Search for the cell housing the specified text and yield its (X, Y) center coordinate. 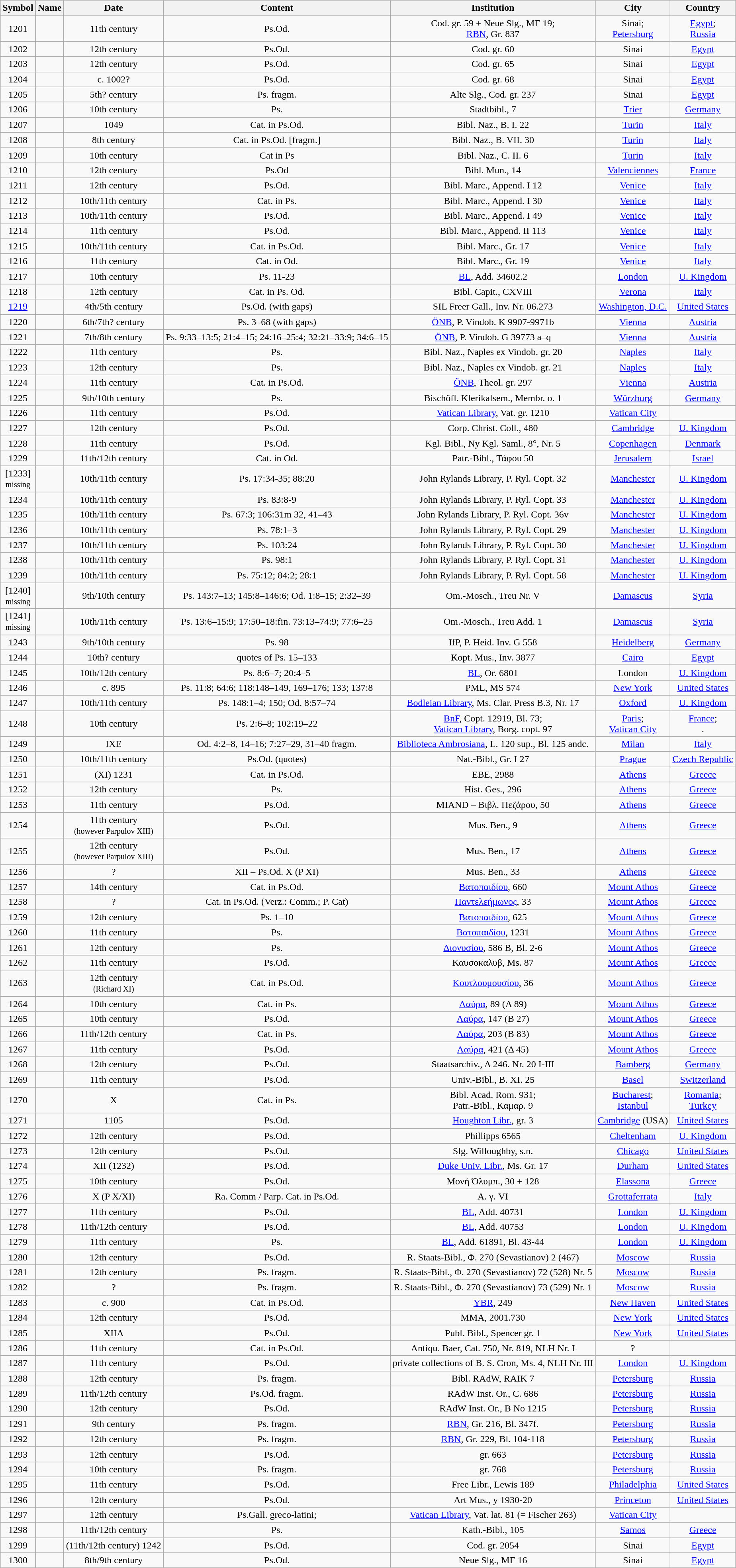
Cod. gr. 65 (493, 64)
Egypt;Russia (703, 29)
1266 (18, 1034)
Milan (633, 744)
Ps. 78:1–3 (277, 530)
12th century(however Parpulov XIII) (114, 851)
Ps. 9:33–13:5; 21:4–15; 24:16–25:4; 32:21–33:9; 34:6–15 (277, 337)
Alte Slg., Cod. gr. 237 (493, 94)
1247 (18, 703)
New Haven (633, 1303)
1224 (18, 382)
1300 (18, 1560)
Παντελεήμωνος, 33 (493, 902)
Heidelberg (633, 642)
1212 (18, 200)
France;. (703, 723)
Λαύρα, 89 (Α 89) (493, 1004)
PML, MS 574 (493, 688)
Phillipps 6565 (493, 1136)
Trier (633, 110)
Date (114, 8)
4th/5th century (114, 307)
RBN, Gr. 229, Bl. 104-118 (493, 1439)
Ps.Od. fragm. (277, 1394)
Bibl. Naz., B. VII. 30 (493, 140)
Ps. 98:1 (277, 560)
1291 (18, 1424)
1259 (18, 917)
Name (49, 8)
1228 (18, 443)
1278 (18, 1227)
BnF, Copt. 12919, Bl. 73;Vatican Library, Borg. copt. 97 (493, 723)
Bibl. Marc., Gr. 19 (493, 261)
Κουτλουμουσίου, 36 (493, 983)
Staatsarchiv., A 246. Nr. 20 I-III (493, 1064)
Bibl. Capit., CXVIII (493, 292)
1264 (18, 1004)
John Rylands Library, P. Ryl. Copt. 58 (493, 575)
Bischöfl. Klerikalsem., Membr. o. 1 (493, 398)
7th/8th century (114, 337)
Вατοπαιδίου, 625 (493, 917)
1294 (18, 1469)
Ps.Od (277, 170)
[1233]missing (18, 479)
Om.-Mosch., Treu Nr. V (493, 596)
1236 (18, 530)
Ps. 148:1–4; 150; Od. 8:57–74 (277, 703)
9th century (114, 1424)
Sinai;Petersburg (633, 29)
Content (277, 8)
1243 (18, 642)
1218 (18, 292)
Καυσοκαλυβ, Ms. 87 (493, 962)
RBN, Gr. 216, Bl. 347f. (493, 1424)
Kgl. Bibl., Ny Kgl. Saml., 8°, Nr. 5 (493, 443)
Bibl. Mun., 14 (493, 170)
John Rylands Library, P. Ryl. Copt. 30 (493, 545)
Cat. in Ps.Od. [fragm.] (277, 140)
1238 (18, 560)
Houghton Libr., gr. 3 (493, 1121)
Вατοπαιδίου, 660 (493, 887)
1284 (18, 1318)
MIAND – Βιβλ. Πεζάρου, 50 (493, 805)
City (633, 8)
Grottaferrata (633, 1196)
Vatican Library, Vat. lat. 81 (= Fischer 263) (493, 1515)
BL, Add. 61891, Bl. 43-44 (493, 1242)
1229 (18, 459)
Cod. gr. 68 (493, 79)
EBE, 2988 (493, 774)
1204 (18, 79)
Institution (493, 8)
1255 (18, 851)
Ps. 83:8-9 (277, 500)
1210 (18, 170)
Bibl. Naz., Naples ex Vindob. gr. 21 (493, 367)
1285 (18, 1333)
Bibl. Naz., B. I. 22 (493, 125)
1287 (18, 1363)
Ps.Od. (with gaps) (277, 307)
[1241]missing (18, 621)
1253 (18, 805)
1271 (18, 1121)
Antiqu. Baer, Cat. 750, Nr. 819, NLH Nr. I (493, 1348)
XIIA (114, 1333)
A. γ. VI (493, 1196)
10th? century (114, 657)
Hist. Ges., 296 (493, 790)
1295 (18, 1484)
Denmark (703, 443)
Free Libr., Lewis 189 (493, 1484)
IXE (114, 744)
1203 (18, 64)
ÖNB, P. Vindob. G 39773 a–q (493, 337)
Duke Univ. Libr., Ms. Gr. 17 (493, 1166)
Symbol (18, 8)
Λαύρα, 147 (Β 27) (493, 1019)
1105 (114, 1121)
Bibl. Naz., Naples ex Vindob. gr. 20 (493, 352)
1299 (18, 1545)
Stadtbibl., 7 (493, 110)
1206 (18, 110)
1211 (18, 185)
11th century(however Parpulov XIII) (114, 825)
1237 (18, 545)
RAdW Inst. Or., B No 1215 (493, 1409)
Cod. gr. 59 + Neue Slg., ΜΓ 19;RBN, Gr. 837 (493, 29)
ÖNB, P. Vindob. K 9907-9971b (493, 322)
R. Staats-Bibl., Φ. 270 (Sevastianov) 2 (467) (493, 1257)
Oxford (633, 703)
Bibl. Marc., Append. I 12 (493, 185)
SIL Freer Gall., Inv. Nr. 06.273 (493, 307)
1289 (18, 1394)
1273 (18, 1151)
8th century (114, 140)
Cod. gr. 2054 (493, 1545)
France (703, 170)
1234 (18, 500)
Ps. 8:6–7; 20:4–5 (277, 672)
Cheltenham (633, 1136)
5th? century (114, 94)
1268 (18, 1064)
Nat.-Bibl., Gr. I 27 (493, 759)
1269 (18, 1080)
1216 (18, 261)
Elassona (633, 1181)
Country (703, 8)
Ps. 11:8; 64:6; 118:148–149, 169–176; 133; 137:8 (277, 688)
Corp. Christ. Coll., 480 (493, 428)
1277 (18, 1211)
1225 (18, 398)
John Rylands Library, P. Ryl. Copt. 36v (493, 515)
Copenhagen (633, 443)
1213 (18, 216)
1252 (18, 790)
1254 (18, 825)
1275 (18, 1181)
1283 (18, 1303)
Ra. Comm / Parp. Cat. in Ps.Od. (277, 1196)
1292 (18, 1439)
1219 (18, 307)
Om.-Mosch., Treu Add. 1 (493, 621)
1250 (18, 759)
1249 (18, 744)
Ps. 11-23 (277, 276)
RAdW Inst. Or., C. 686 (493, 1394)
1276 (18, 1196)
1248 (18, 723)
(XI) 1231 (114, 774)
IfP, P. Heid. Inv. G 558 (493, 642)
Vatican Library, Vat. gr. 1210 (493, 413)
Λαύρα, 421 (Δ 45) (493, 1049)
Bibl. Naz., C. II. 6 (493, 155)
Philadelphia (633, 1484)
Cambridge (633, 428)
Neue Slg., ΜΓ 16 (493, 1560)
c. 895 (114, 688)
Verona (633, 292)
BL, Or. 6801 (493, 672)
8th/9th century (114, 1560)
Διονυσίου, 586 B, Bl. 2-6 (493, 947)
1223 (18, 367)
Ps. 13:6–15:9; 17:50–18:fin. 73:13–74:9; 77:6–25 (277, 621)
Ps. 3–68 (with gaps) (277, 322)
R. Staats-Bibl., Φ. 270 (Sevastianov) 72 (528) Nr. 5 (493, 1272)
1235 (18, 515)
[1240]missing (18, 596)
Ps. 98 (277, 642)
BL, Add. 40753 (493, 1227)
Princeton (633, 1500)
Durham (633, 1166)
1286 (18, 1348)
Cambridge (USA) (633, 1121)
BL, Add. 34602.2 (493, 276)
Bibl. Marc., Append. I 30 (493, 200)
1296 (18, 1500)
1217 (18, 276)
Basel (633, 1080)
Вατοπαιδίου, 1231 (493, 932)
Ps. 2:6–8; 102:19–22 (277, 723)
Λαύρα, 203 (Β 83) (493, 1034)
Czech Republic (703, 759)
Ps. 75:12; 84:2; 28:1 (277, 575)
Kopt. Mus., Inv. 3877 (493, 657)
1257 (18, 887)
1226 (18, 413)
Israel (703, 459)
1205 (18, 94)
1258 (18, 902)
Patr.-Bibl., Τάφου 50 (493, 459)
1209 (18, 155)
1246 (18, 688)
1251 (18, 774)
1221 (18, 337)
1274 (18, 1166)
1279 (18, 1242)
quotes of Ps. 15–133 (277, 657)
Washington, D.C. (633, 307)
1263 (18, 983)
Ps. 1–10 (277, 917)
Mus. Ben., 9 (493, 825)
1245 (18, 672)
private collections of B. S. Cron, Ms. 4, NLH Nr. III (493, 1363)
1214 (18, 231)
John Rylands Library, P. Ryl. Copt. 29 (493, 530)
Ps.Od. (quotes) (277, 759)
1267 (18, 1049)
1265 (18, 1019)
1297 (18, 1515)
Cat in Ps (277, 155)
1244 (18, 657)
1207 (18, 125)
1290 (18, 1409)
1256 (18, 872)
Chicago (633, 1151)
14th century (114, 887)
Bamberg (633, 1064)
Publ. Bibl., Spencer gr. 1 (493, 1333)
1239 (18, 575)
Mus. Ben., 33 (493, 872)
Valenciennes (633, 170)
1215 (18, 246)
1227 (18, 428)
Bibl. Marc., Gr. 17 (493, 246)
c. 900 (114, 1303)
XII – Ps.Od. X (P XI) (277, 872)
Bibl. Marc., Append. I 49 (493, 216)
Ps. 103:24 (277, 545)
1262 (18, 962)
1201 (18, 29)
Slg. Willoughby, s.n. (493, 1151)
1270 (18, 1100)
Cat. in Ps. Od. (277, 292)
1280 (18, 1257)
Μονή Όλυμπ., 30 + 128 (493, 1181)
1202 (18, 49)
1260 (18, 932)
Romania;Turkey (703, 1100)
Prague (633, 759)
Univ.-Bibl., B. XI. 25 (493, 1080)
Bucharest;Istanbul (633, 1100)
gr. 663 (493, 1454)
Ps. 143:7–13; 145:8–146:6; Od. 1:8–15; 2:32–39 (277, 596)
1049 (114, 125)
MMA, 2001.730 (493, 1318)
Bibl. Acad. Rom. 931;Patr.-Bibl., Καμαρ. 9 (493, 1100)
Biblioteca Ambrosiana, L. 120 sup., Bl. 125 andc. (493, 744)
X (P X/XI) (114, 1196)
John Rylands Library, P. Ryl. Copt. 33 (493, 500)
gr. 768 (493, 1469)
John Rylands Library, P. Ryl. Copt. 32 (493, 479)
Switzerland (703, 1080)
ÖNB, Theol. gr. 297 (493, 382)
Bibl. Marc., Append. II 113 (493, 231)
Art Mus., y 1930-20 (493, 1500)
12th century(Richard XI) (114, 983)
1293 (18, 1454)
(11th/12th century) 1242 (114, 1545)
Cod. gr. 60 (493, 49)
1261 (18, 947)
1220 (18, 322)
1272 (18, 1136)
Bodleian Library, Ms. Clar. Press B.3, Nr. 17 (493, 703)
Kath.-Bibl., 105 (493, 1530)
1282 (18, 1288)
BL, Add. 40731 (493, 1211)
Samos (633, 1530)
XII (1232) (114, 1166)
Ps. 17:34-35; 88:20 (277, 479)
Würzburg (633, 398)
1208 (18, 140)
Ps.Gall. greco-latini; (277, 1515)
1222 (18, 352)
Cat. in Ps.Od. (Verz.: Comm.; P. Cat) (277, 902)
1298 (18, 1530)
Cairo (633, 657)
YBR, 249 (493, 1303)
Ps. 67:3; 106:31m 32, 41–43 (277, 515)
10th/12th century (114, 672)
6th/7th? century (114, 322)
1288 (18, 1378)
R. Staats-Bibl., Φ. 270 (Sevastianov) 73 (529) Nr. 1 (493, 1288)
John Rylands Library, P. Ryl. Copt. 31 (493, 560)
Jerusalem (633, 459)
Mus. Ben., 17 (493, 851)
X (114, 1100)
c. 1002? (114, 79)
Bibl. RAdW, RAIK 7 (493, 1378)
Od. 4:2–8, 14–16; 7:27–29, 31–40 fragm. (277, 744)
Paris;Vatican City (633, 723)
1281 (18, 1272)
